Scan for the cell matching the given text and deliver its (x, y) coordinate at center. 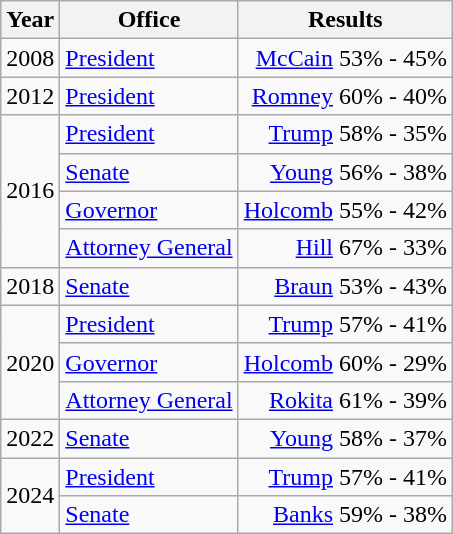
2012 (30, 96)
Results (345, 20)
Holcomb 55% - 42% (345, 210)
Year (30, 20)
Young 58% - 37% (345, 438)
Braun 53% - 43% (345, 286)
2008 (30, 58)
2024 (30, 496)
Holcomb 60% - 29% (345, 362)
Rokita 61% - 39% (345, 400)
Banks 59% - 38% (345, 515)
Office (149, 20)
Young 56% - 38% (345, 172)
Trump 58% - 35% (345, 134)
2018 (30, 286)
Hill 67% - 33% (345, 248)
Romney 60% - 40% (345, 96)
2022 (30, 438)
2016 (30, 191)
McCain 53% - 45% (345, 58)
2020 (30, 362)
